From the cell containing the given text, extract its center point as (x, y) coordinate. 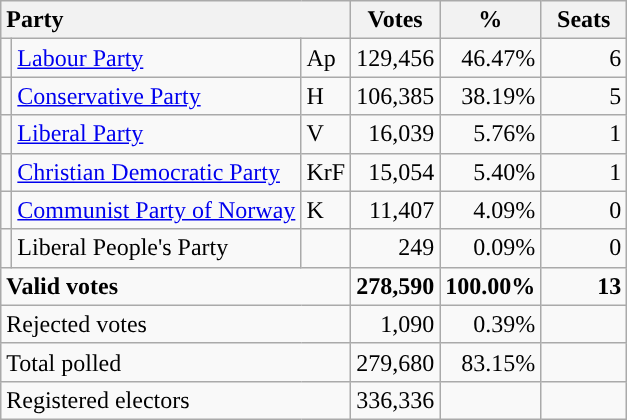
K (326, 210)
106,385 (396, 96)
Liberal Party (156, 134)
Total polled (176, 362)
Ap (326, 58)
5.76% (490, 134)
100.00% (490, 286)
Labour Party (156, 58)
4.09% (490, 210)
249 (396, 248)
0.09% (490, 248)
13 (584, 286)
Conservative Party (156, 96)
H (326, 96)
15,054 (396, 172)
6 (584, 58)
KrF (326, 172)
83.15% (490, 362)
129,456 (396, 58)
11,407 (396, 210)
Christian Democratic Party (156, 172)
5 (584, 96)
16,039 (396, 134)
Seats (584, 20)
5.40% (490, 172)
279,680 (396, 362)
46.47% (490, 58)
Registered electors (176, 400)
Valid votes (176, 286)
38.19% (490, 96)
Votes (396, 20)
336,336 (396, 400)
Liberal People's Party (156, 248)
V (326, 134)
Communist Party of Norway (156, 210)
% (490, 20)
Rejected votes (176, 324)
278,590 (396, 286)
Party (176, 20)
1,090 (396, 324)
0.39% (490, 324)
